Find where the given text appears and provide that cell's center as (x, y) coordinate. 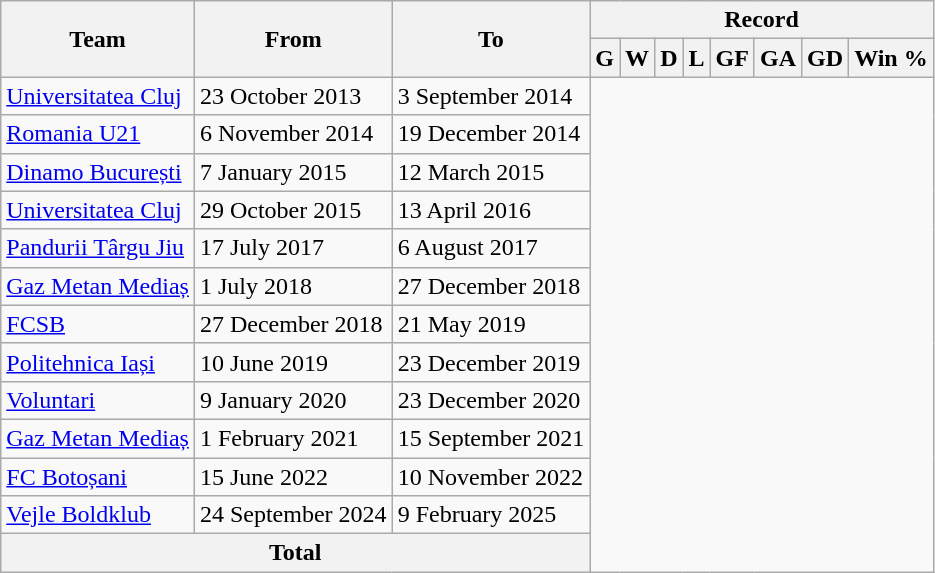
To (491, 39)
Vejle Boldklub (98, 515)
GF (732, 58)
23 December 2019 (491, 362)
Team (98, 39)
21 May 2019 (491, 324)
G (605, 58)
FCSB (98, 324)
23 December 2020 (491, 400)
24 September 2024 (293, 515)
12 March 2015 (491, 172)
1 February 2021 (293, 438)
Record (762, 20)
Win % (892, 58)
13 April 2016 (491, 210)
Voluntari (98, 400)
Total (296, 553)
15 June 2022 (293, 477)
3 September 2014 (491, 96)
23 October 2013 (293, 96)
17 July 2017 (293, 248)
1 July 2018 (293, 286)
Romania U21 (98, 134)
6 August 2017 (491, 248)
10 June 2019 (293, 362)
9 January 2020 (293, 400)
19 December 2014 (491, 134)
7 January 2015 (293, 172)
GA (778, 58)
9 February 2025 (491, 515)
15 September 2021 (491, 438)
Pandurii Târgu Jiu (98, 248)
L (696, 58)
From (293, 39)
Politehnica Iași (98, 362)
6 November 2014 (293, 134)
GD (826, 58)
10 November 2022 (491, 477)
Dinamo București (98, 172)
W (638, 58)
FC Botoșani (98, 477)
D (669, 58)
29 October 2015 (293, 210)
